Locate the cell with the specified text and output its (x, y) center coordinate. 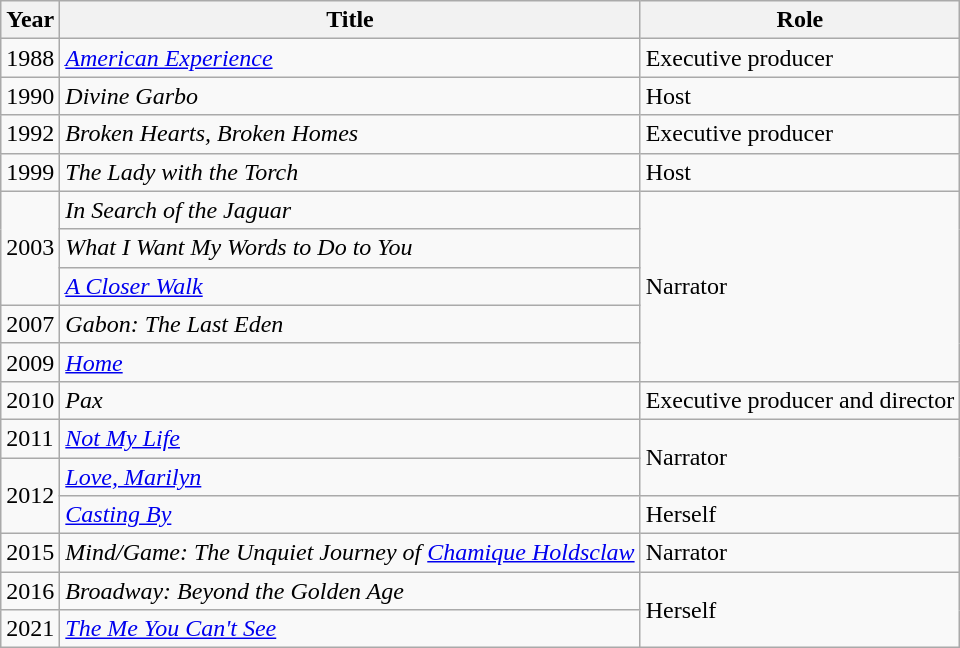
2016 (30, 591)
2021 (30, 629)
Casting By (350, 515)
Year (30, 20)
2010 (30, 400)
Role (800, 20)
Broken Hearts, Broken Homes (350, 134)
Title (350, 20)
Gabon: The Last Eden (350, 324)
1990 (30, 96)
A Closer Walk (350, 286)
Not My Life (350, 438)
Home (350, 362)
The Me You Can't See (350, 629)
2003 (30, 248)
2009 (30, 362)
Love, Marilyn (350, 477)
Executive producer and director (800, 400)
What I Want My Words to Do to You (350, 248)
1992 (30, 134)
Broadway: Beyond the Golden Age (350, 591)
Mind/Game: The Unquiet Journey of Chamique Holdsclaw (350, 553)
1999 (30, 172)
2015 (30, 553)
2011 (30, 438)
American Experience (350, 58)
1988 (30, 58)
2012 (30, 496)
In Search of the Jaguar (350, 210)
Pax (350, 400)
The Lady with the Torch (350, 172)
2007 (30, 324)
Divine Garbo (350, 96)
